Output the (x, y) coordinate of the center of the cell containing the given text.  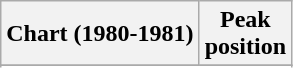
Peakposition (245, 34)
Chart (1980-1981) (100, 34)
